Search for the cell housing the specified text and yield its [X, Y] center coordinate. 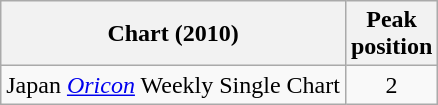
Chart (2010) [174, 34]
Peakposition [391, 34]
2 [391, 85]
Japan Oricon Weekly Single Chart [174, 85]
